Search for the cell housing the specified text and yield its (X, Y) center coordinate. 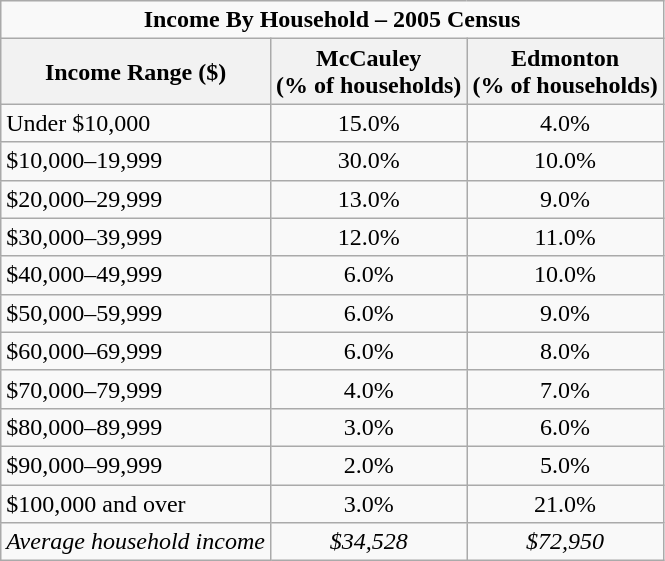
$30,000–39,999 (136, 237)
15.0% (368, 123)
Edmonton(% of households) (565, 72)
21.0% (565, 503)
11.0% (565, 237)
Average household income (136, 542)
$60,000–69,999 (136, 351)
5.0% (565, 465)
McCauley(% of households) (368, 72)
$50,000–59,999 (136, 313)
$40,000–49,999 (136, 275)
13.0% (368, 199)
$90,000–99,999 (136, 465)
$34,528 (368, 542)
$10,000–19,999 (136, 161)
$20,000–29,999 (136, 199)
7.0% (565, 389)
Under $10,000 (136, 123)
$100,000 and over (136, 503)
$72,950 (565, 542)
$80,000–89,999 (136, 427)
8.0% (565, 351)
2.0% (368, 465)
30.0% (368, 161)
Income Range ($) (136, 72)
Income By Household – 2005 Census (332, 20)
$70,000–79,999 (136, 389)
12.0% (368, 237)
